Provide the (x, y) coordinate of the cell's center where the given text is located.  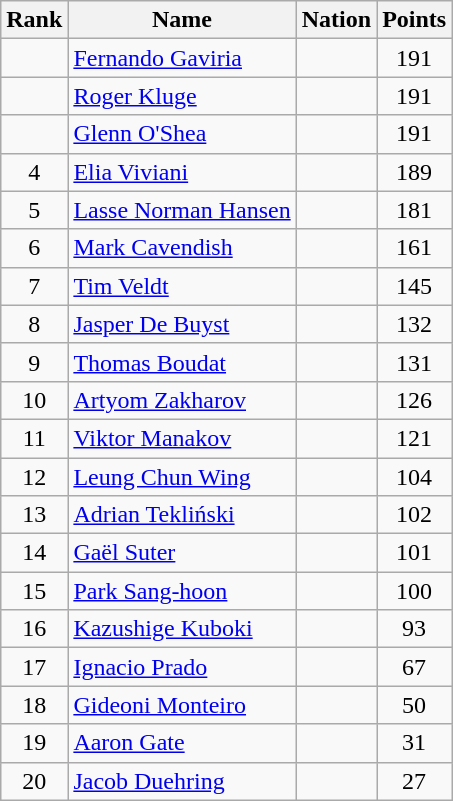
121 (414, 438)
18 (34, 705)
20 (34, 781)
161 (414, 248)
6 (34, 248)
4 (34, 172)
11 (34, 438)
100 (414, 591)
19 (34, 743)
Lasse Norman Hansen (182, 210)
189 (414, 172)
9 (34, 362)
17 (34, 667)
181 (414, 210)
104 (414, 477)
131 (414, 362)
16 (34, 629)
Name (182, 20)
5 (34, 210)
101 (414, 553)
Viktor Manakov (182, 438)
Glenn O'Shea (182, 134)
Nation (336, 20)
Leung Chun Wing (182, 477)
145 (414, 286)
Kazushige Kuboki (182, 629)
Jasper De Buyst (182, 324)
Gaël Suter (182, 553)
50 (414, 705)
7 (34, 286)
8 (34, 324)
13 (34, 515)
27 (414, 781)
132 (414, 324)
10 (34, 400)
67 (414, 667)
12 (34, 477)
Roger Kluge (182, 96)
102 (414, 515)
Thomas Boudat (182, 362)
Adrian Tekliński (182, 515)
14 (34, 553)
Fernando Gaviria (182, 58)
Tim Veldt (182, 286)
126 (414, 400)
31 (414, 743)
15 (34, 591)
Rank (34, 20)
Points (414, 20)
Artyom Zakharov (182, 400)
93 (414, 629)
Gideoni Monteiro (182, 705)
Mark Cavendish (182, 248)
Elia Viviani (182, 172)
Aaron Gate (182, 743)
Jacob Duehring (182, 781)
Ignacio Prado (182, 667)
Park Sang-hoon (182, 591)
